Search for the cell housing the specified text and yield its (X, Y) center coordinate. 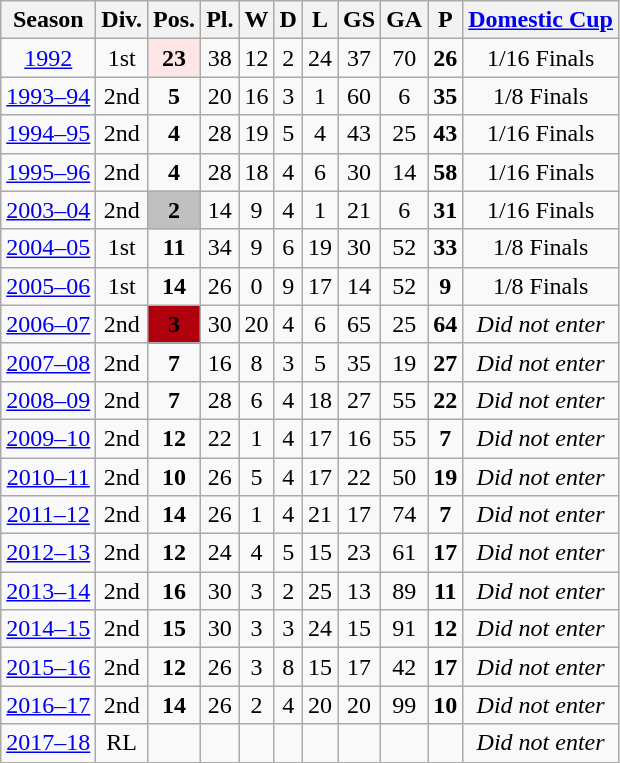
2003–04 (48, 210)
2008–09 (48, 400)
42 (404, 667)
50 (404, 477)
64 (446, 324)
91 (404, 629)
2009–10 (48, 438)
2007–08 (48, 362)
2015–16 (48, 667)
P (446, 20)
D (288, 20)
33 (446, 248)
74 (404, 515)
2012–13 (48, 553)
1995–96 (48, 172)
70 (404, 58)
13 (360, 591)
1994–95 (48, 134)
58 (446, 172)
2017–18 (48, 743)
2013–14 (48, 591)
61 (404, 553)
2014–15 (48, 629)
L (320, 20)
1992 (48, 58)
2005–06 (48, 286)
0 (256, 286)
2004–05 (48, 248)
Div. (122, 20)
99 (404, 705)
RL (122, 743)
W (256, 20)
2016–17 (48, 705)
37 (360, 58)
GS (360, 20)
34 (220, 248)
65 (360, 324)
2011–12 (48, 515)
2010–11 (48, 477)
Domestic Cup (541, 20)
Pos. (174, 20)
38 (220, 58)
Pl. (220, 20)
60 (360, 96)
1993–94 (48, 96)
GA (404, 20)
2006–07 (48, 324)
89 (404, 591)
Season (48, 20)
31 (446, 210)
